Output the (X, Y) coordinate of the center of the cell containing the given text.  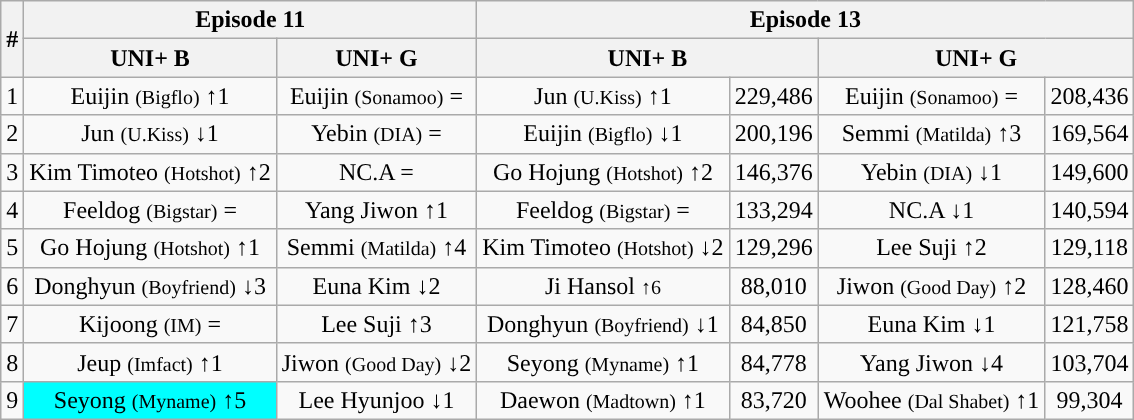
Lee Suji ↑3 (376, 324)
Donghyun (Boyfriend) ↓1 (603, 324)
7 (12, 324)
Euijin (Bigflo) ↓1 (603, 134)
129,118 (1090, 248)
Daewon (Madtown) ↑1 (603, 400)
Semmi (Matilda) ↑4 (376, 248)
Jun (U.Kiss) ↓1 (150, 134)
Euna Kim ↓1 (932, 324)
Donghyun (Boyfriend) ↓3 (150, 286)
Kim Timoteo (Hotshot) ↑2 (150, 172)
Lee Hyunjoo ↓1 (376, 400)
Semmi (Matilda) ↑3 (932, 134)
140,594 (1090, 210)
1 (12, 96)
Jun (U.Kiss) ↑1 (603, 96)
Episode 13 (806, 20)
Yang Jiwon ↑1 (376, 210)
# (12, 39)
NC.A = (376, 172)
Woohee (Dal Shabet) ↑1 (932, 400)
NC.A ↓1 (932, 210)
128,460 (1090, 286)
Episode 11 (250, 20)
Kijoong (IM) = (150, 324)
103,704 (1090, 362)
6 (12, 286)
83,720 (774, 400)
84,778 (774, 362)
Kim Timoteo (Hotshot) ↓2 (603, 248)
9 (12, 400)
Euna Kim ↓2 (376, 286)
Yang Jiwon ↓4 (932, 362)
8 (12, 362)
Yebin (DIA) ↓1 (932, 172)
Lee Suji ↑2 (932, 248)
5 (12, 248)
Jiwon (Good Day) ↓2 (376, 362)
Jiwon (Good Day) ↑2 (932, 286)
4 (12, 210)
121,758 (1090, 324)
Go Hojung (Hotshot) ↑1 (150, 248)
169,564 (1090, 134)
Yebin (DIA) = (376, 134)
200,196 (774, 134)
2 (12, 134)
88,010 (774, 286)
Jeup (Imfact) ↑1 (150, 362)
Go Hojung (Hotshot) ↑2 (603, 172)
3 (12, 172)
129,296 (774, 248)
99,304 (1090, 400)
Seyong (Myname) ↑1 (603, 362)
146,376 (774, 172)
208,436 (1090, 96)
Euijin (Bigflo) ↑1 (150, 96)
133,294 (774, 210)
229,486 (774, 96)
Ji Hansol ↑6 (603, 286)
84,850 (774, 324)
149,600 (1090, 172)
Seyong (Myname) ↑5 (150, 400)
